Search for the cell housing the specified text and yield its [x, y] center coordinate. 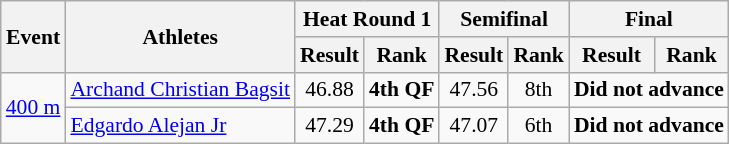
6th [538, 126]
Athletes [180, 36]
Archand Christian Bagsit [180, 90]
47.07 [474, 126]
47.29 [330, 126]
400 m [34, 108]
Semifinal [504, 19]
47.56 [474, 90]
Heat Round 1 [367, 19]
46.88 [330, 90]
Final [649, 19]
Event [34, 36]
Edgardo Alejan Jr [180, 126]
8th [538, 90]
